Locate the cell with the specified text and output its (X, Y) center coordinate. 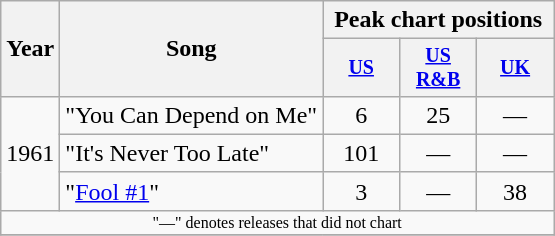
US R&B (438, 68)
38 (516, 191)
"—" denotes releases that did not chart (278, 222)
25 (438, 115)
"Fool #1" (192, 191)
US (362, 68)
1961 (30, 153)
101 (362, 153)
Year (30, 49)
Song (192, 49)
6 (362, 115)
3 (362, 191)
Peak chart positions (438, 20)
"It's Never Too Late" (192, 153)
UK (516, 68)
"You Can Depend on Me" (192, 115)
